Find where the given text appears and provide that cell's center as [X, Y] coordinate. 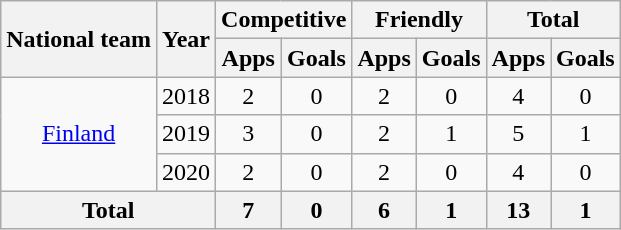
7 [248, 210]
6 [384, 210]
National team [79, 39]
2018 [186, 96]
Finland [79, 134]
Friendly [419, 20]
2019 [186, 134]
3 [248, 134]
Competitive [284, 20]
13 [518, 210]
2020 [186, 172]
5 [518, 134]
Year [186, 39]
